Determine the (x, y) coordinate at the center of the cell enclosing the given text.  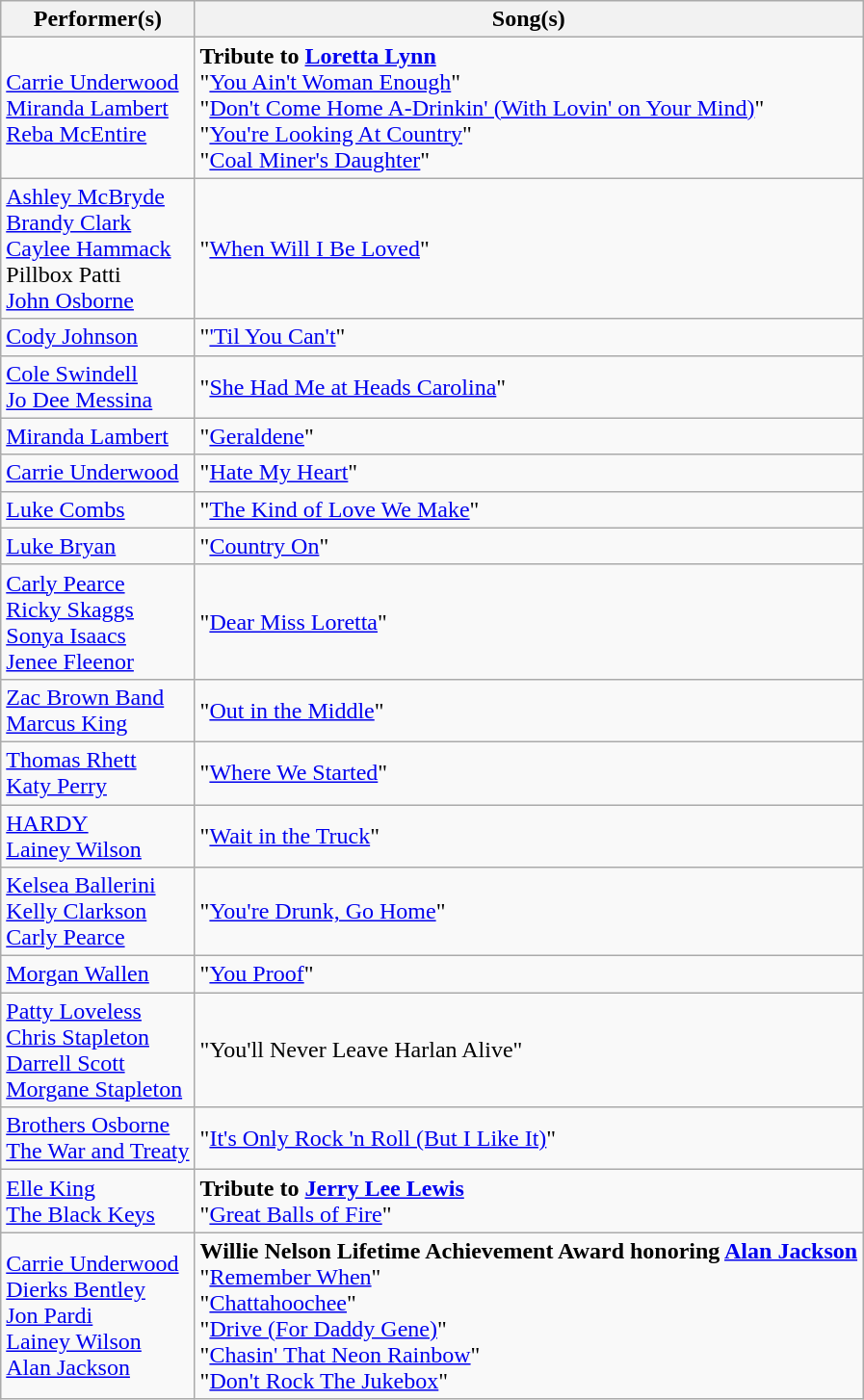
"Wait in the Truck" (529, 836)
"She Had Me at Heads Carolina" (529, 387)
"Hate My Heart" (529, 473)
"When Will I Be Loved" (529, 248)
"Out in the Middle" (529, 711)
Elle King The Black Keys (98, 1202)
Carrie Underwood Miranda Lambert Reba McEntire (98, 108)
Performer(s) (98, 19)
Kelsea BalleriniKelly ClarksonCarly Pearce (98, 912)
"Geraldene" (529, 436)
"You'll Never Leave Harlan Alive" (529, 1050)
Morgan Wallen (98, 974)
Thomas Rhett Katy Perry (98, 772)
Zac Brown BandMarcus King (98, 711)
"Where We Started" (529, 772)
Tribute to Jerry Lee Lewis "Great Balls of Fire" (529, 1202)
HARDYLainey Wilson (98, 836)
"You're Drunk, Go Home" (529, 912)
"The Kind of Love We Make" (529, 509)
Carrie Underwood Dierks Bentley Jon Pardi Lainey WilsonAlan Jackson (98, 1315)
Ashley McBryde Brandy Clark Caylee Hammack Pillbox Patti John Osborne (98, 248)
Patty Loveless Chris Stapleton Darrell Scott Morgane Stapleton (98, 1050)
"'Til You Can't" (529, 337)
"You Proof" (529, 974)
Luke Bryan (98, 546)
Song(s) (529, 19)
"Country On" (529, 546)
"Dear Miss Loretta" (529, 622)
Cole SwindellJo Dee Messina (98, 387)
Carrie Underwood (98, 473)
Brothers Osborne The War and Treaty (98, 1138)
Luke Combs (98, 509)
Cody Johnson (98, 337)
Miranda Lambert (98, 436)
"It's Only Rock 'n Roll (But I Like It)" (529, 1138)
Carly Pearce Ricky Skaggs Sonya Isaacs Jenee Fleenor (98, 622)
